Scan for the cell matching the given text and deliver its [x, y] coordinate at center. 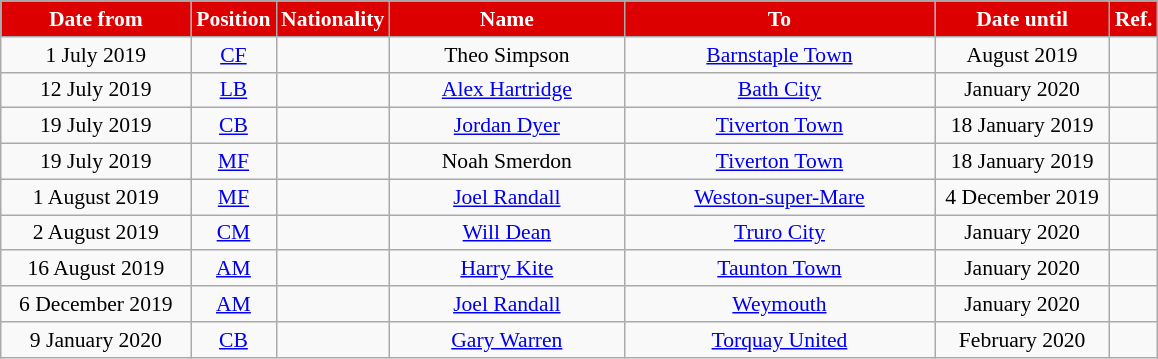
Bath City [779, 90]
Nationality [332, 19]
To [779, 19]
1 August 2019 [96, 197]
Weymouth [779, 304]
Noah Smerdon [506, 162]
Jordan Dyer [506, 126]
Gary Warren [506, 340]
9 January 2020 [96, 340]
February 2020 [1022, 340]
LB [234, 90]
4 December 2019 [1022, 197]
CF [234, 55]
Torquay United [779, 340]
Barnstaple Town [779, 55]
16 August 2019 [96, 269]
Taunton Town [779, 269]
Name [506, 19]
12 July 2019 [96, 90]
CM [234, 233]
Weston-super-Mare [779, 197]
Harry Kite [506, 269]
Date until [1022, 19]
Position [234, 19]
6 December 2019 [96, 304]
Ref. [1134, 19]
Truro City [779, 233]
Theo Simpson [506, 55]
1 July 2019 [96, 55]
Date from [96, 19]
August 2019 [1022, 55]
Will Dean [506, 233]
2 August 2019 [96, 233]
Alex Hartridge [506, 90]
